Locate the cell with the specified text and output its [X, Y] center coordinate. 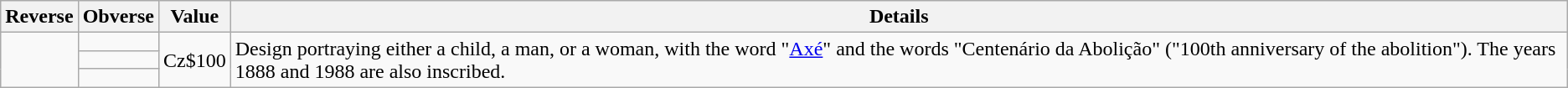
Obverse [118, 17]
Value [194, 17]
Cz$100 [194, 60]
Reverse [39, 17]
Details [899, 17]
